From the cell containing the given text, extract its center point as (x, y) coordinate. 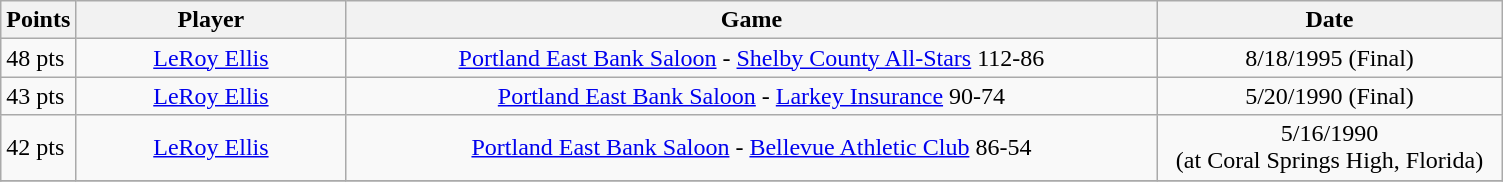
Game (752, 20)
5/16/1990 (at Coral Springs High, Florida) (1330, 148)
42 pts (38, 148)
Points (38, 20)
Portland East Bank Saloon - Larkey Insurance 90-74 (752, 96)
Date (1330, 20)
Portland East Bank Saloon - Shelby County All-Stars 112-86 (752, 58)
8/18/1995 (Final) (1330, 58)
43 pts (38, 96)
Portland East Bank Saloon - Bellevue Athletic Club 86-54 (752, 148)
Player (211, 20)
5/20/1990 (Final) (1330, 96)
48 pts (38, 58)
